Return (x, y) of the center of cell containing provided text 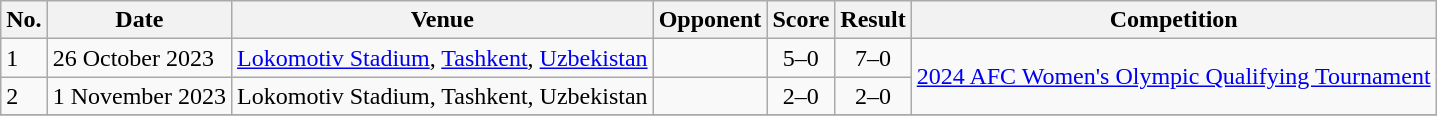
2024 AFC Women's Olympic Qualifying Tournament (1174, 77)
1 (24, 58)
Date (139, 20)
Score (801, 20)
5–0 (801, 58)
2 (24, 96)
Venue (443, 20)
Competition (1174, 20)
26 October 2023 (139, 58)
No. (24, 20)
1 November 2023 (139, 96)
Result (873, 20)
7–0 (873, 58)
Opponent (710, 20)
